Scan for the cell matching the given text and deliver its (x, y) coordinate at center. 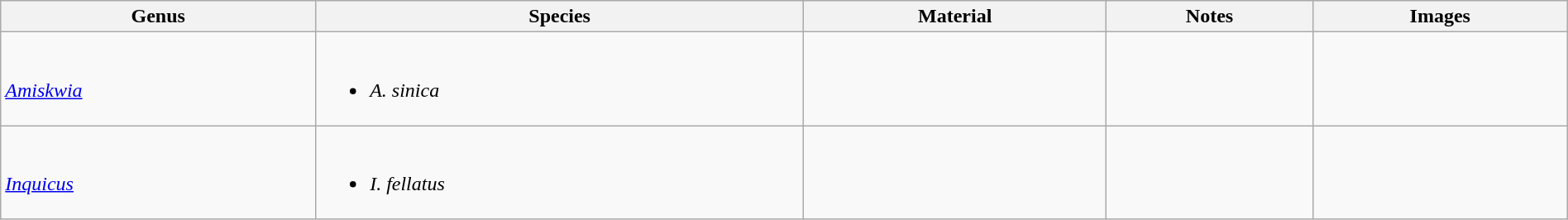
Genus (159, 17)
I. fellatus (560, 172)
Images (1440, 17)
A. sinica (560, 79)
Notes (1210, 17)
Material (955, 17)
Inquicus (159, 172)
Amiskwia (159, 79)
Species (560, 17)
